Detect which cell encompasses the target text, then output its [x, y] center coordinate. 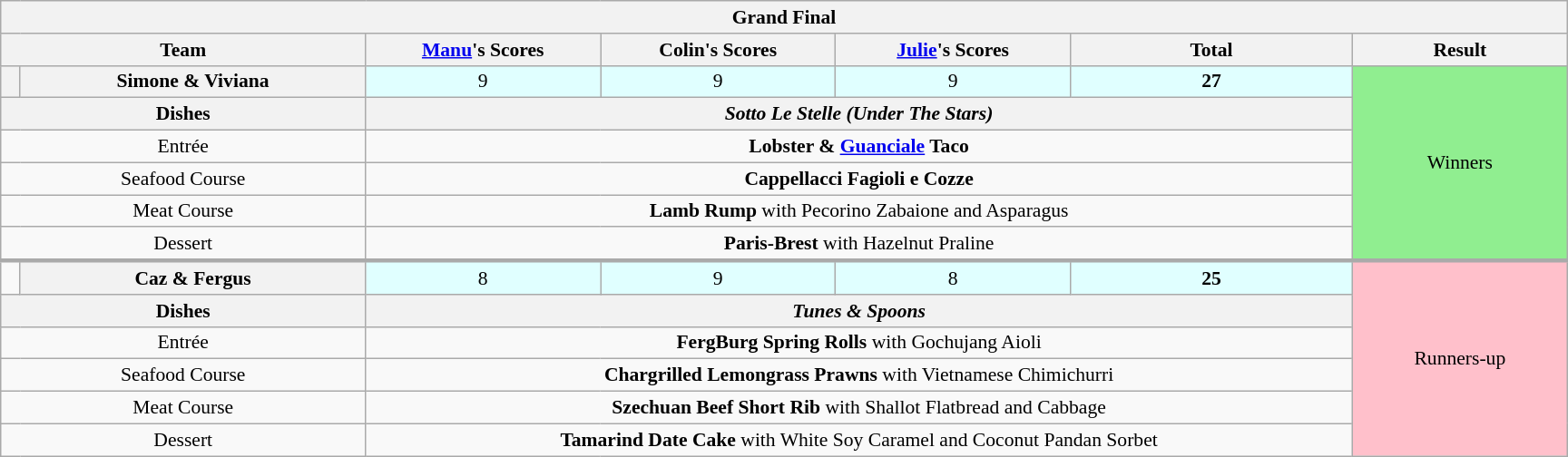
Simone & Viviana [192, 82]
Grand Final [784, 17]
Manu's Scores [483, 50]
Lobster & Guanciale Taco [859, 147]
Sotto Le Stelle (Under The Stars) [859, 114]
Total [1212, 50]
Result [1459, 50]
Caz & Fergus [192, 277]
27 [1212, 82]
Tamarind Date Cake with White Soy Caramel and Coconut Pandan Sorbet [859, 440]
Julie's Scores [953, 50]
25 [1212, 277]
Tunes & Spoons [859, 311]
Szechuan Beef Short Rib with Shallot Flatbread and Cabbage [859, 408]
Chargrilled Lemongrass Prawns with Vietnamese Chimichurri [859, 375]
Runners-up [1459, 359]
Paris-Brest with Hazelnut Praline [859, 245]
Team [183, 50]
Winners [1459, 163]
Lamb Rump with Pecorino Zabaione and Asparagus [859, 211]
Colin's Scores [719, 50]
Cappellacci Fagioli e Cozze [859, 179]
FergBurg Spring Rolls with Gochujang Aioli [859, 343]
